Output the (X, Y) coordinate of the center of the cell containing the given text.  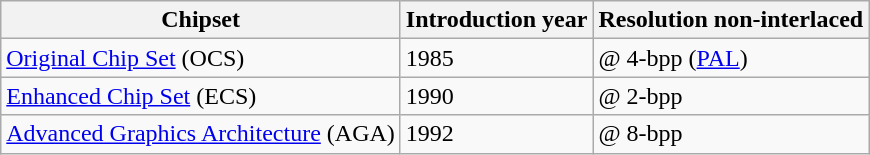
1990 (496, 96)
@ 8-bpp (731, 134)
Enhanced Chip Set (ECS) (201, 96)
Introduction year (496, 20)
Advanced Graphics Architecture (AGA) (201, 134)
@ 4-bpp (PAL) (731, 58)
Original Chip Set (OCS) (201, 58)
Chipset (201, 20)
Resolution non-interlaced (731, 20)
@ 2-bpp (731, 96)
1985 (496, 58)
1992 (496, 134)
